Return (X, Y) of the center of cell containing provided text 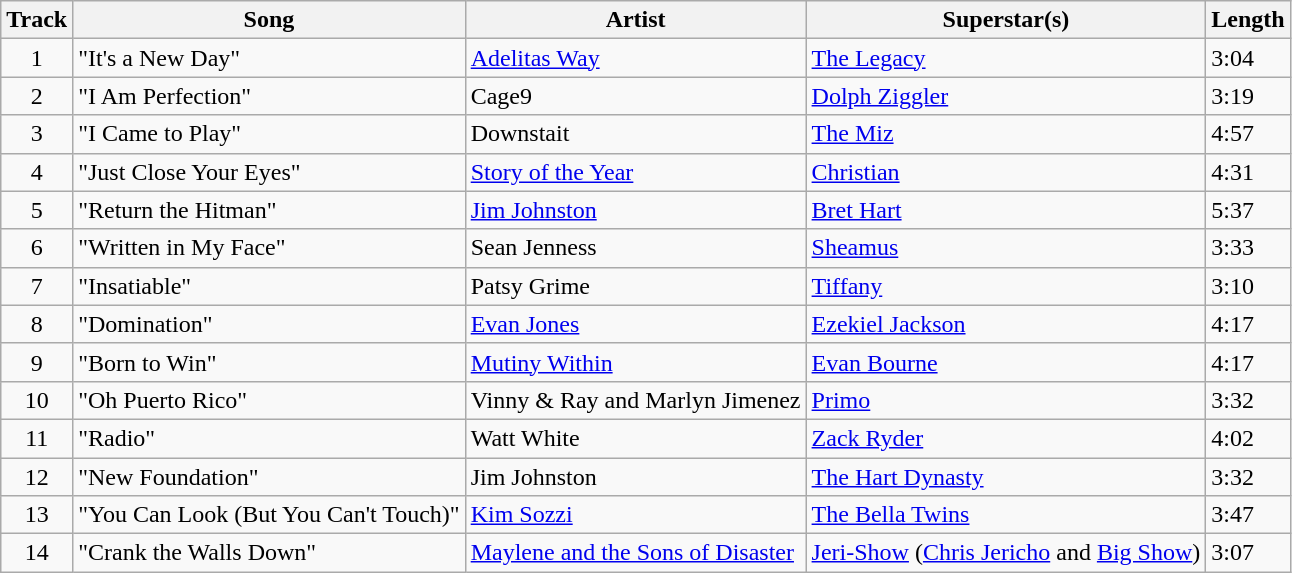
14 (37, 553)
Zack Ryder (1006, 438)
Artist (636, 20)
Track (37, 20)
"Just Close Your Eyes" (269, 172)
Watt White (636, 438)
Length (1248, 20)
3:07 (1248, 553)
Patsy Grime (636, 286)
9 (37, 362)
"Radio" (269, 438)
"Insatiable" (269, 286)
3:10 (1248, 286)
4:02 (1248, 438)
Tiffany (1006, 286)
1 (37, 58)
"Written in My Face" (269, 248)
3:04 (1248, 58)
"I Am Perfection" (269, 96)
3:33 (1248, 248)
Dolph Ziggler (1006, 96)
Superstar(s) (1006, 20)
"Crank the Walls Down" (269, 553)
Ezekiel Jackson (1006, 324)
12 (37, 477)
3:47 (1248, 515)
"You Can Look (But You Can't Touch)" (269, 515)
Maylene and the Sons of Disaster (636, 553)
The Legacy (1006, 58)
4 (37, 172)
Vinny & Ray and Marlyn Jimenez (636, 400)
2 (37, 96)
10 (37, 400)
8 (37, 324)
5 (37, 210)
The Bella Twins (1006, 515)
"New Foundation" (269, 477)
Cage9 (636, 96)
Christian (1006, 172)
Jeri-Show (Chris Jericho and Big Show) (1006, 553)
Mutiny Within (636, 362)
"Domination" (269, 324)
The Hart Dynasty (1006, 477)
5:37 (1248, 210)
Primo (1006, 400)
4:31 (1248, 172)
The Miz (1006, 134)
7 (37, 286)
"I Came to Play" (269, 134)
Bret Hart (1006, 210)
4:57 (1248, 134)
"Oh Puerto Rico" (269, 400)
"Return the Hitman" (269, 210)
6 (37, 248)
Song (269, 20)
3 (37, 134)
Sean Jenness (636, 248)
"Born to Win" (269, 362)
Evan Jones (636, 324)
Story of the Year (636, 172)
"It's a New Day" (269, 58)
13 (37, 515)
3:19 (1248, 96)
Adelitas Way (636, 58)
Sheamus (1006, 248)
Evan Bourne (1006, 362)
Downstait (636, 134)
11 (37, 438)
Kim Sozzi (636, 515)
